Provide the [X, Y] coordinate of the cell's center where the given text is located.  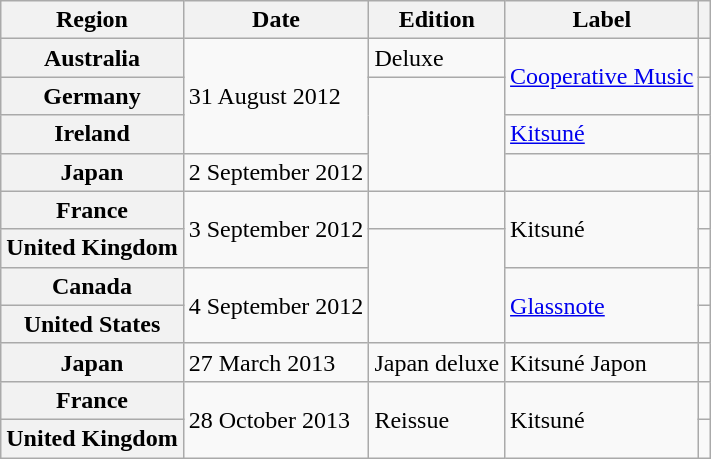
Edition [437, 20]
Deluxe [437, 58]
Reissue [437, 419]
United States [92, 324]
Ireland [92, 134]
Kitsuné Japon [602, 362]
Australia [92, 58]
Japan deluxe [437, 362]
Date [276, 20]
Germany [92, 96]
4 September 2012 [276, 305]
28 October 2013 [276, 419]
27 March 2013 [276, 362]
Canada [92, 286]
Region [92, 20]
Cooperative Music [602, 77]
31 August 2012 [276, 96]
Label [602, 20]
3 September 2012 [276, 229]
2 September 2012 [276, 172]
Glassnote [602, 305]
